Identify which cell holds the provided text, then report its (X, Y) central coordinate. 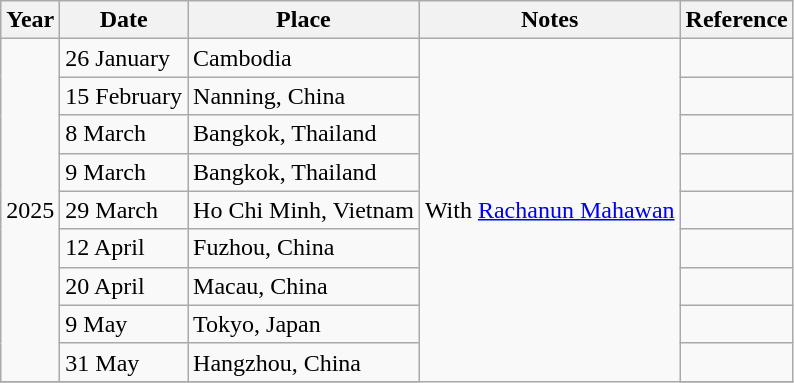
29 March (124, 210)
9 May (124, 324)
Cambodia (304, 58)
Fuzhou, China (304, 248)
Date (124, 20)
With Rachanun Mahawan (550, 210)
26 January (124, 58)
31 May (124, 362)
12 April (124, 248)
15 February (124, 96)
Notes (550, 20)
2025 (30, 210)
Year (30, 20)
Place (304, 20)
Tokyo, Japan (304, 324)
Nanning, China (304, 96)
Hangzhou, China (304, 362)
Reference (736, 20)
Macau, China (304, 286)
8 March (124, 134)
Ho Chi Minh, Vietnam (304, 210)
9 March (124, 172)
20 April (124, 286)
